Output the (X, Y) coordinate of the center of the cell containing the given text.  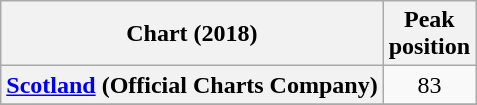
83 (429, 85)
Scotland (Official Charts Company) (192, 85)
Chart (2018) (192, 34)
Peakposition (429, 34)
